Detect which cell encompasses the target text, then output its (X, Y) center coordinate. 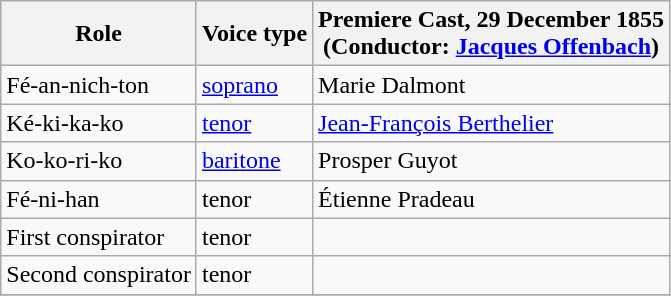
Premiere Cast, 29 December 1855(Conductor: Jacques Offenbach) (492, 34)
Second conspirator (99, 275)
Role (99, 34)
Prosper Guyot (492, 161)
Fé-an-nich-ton (99, 85)
baritone (254, 161)
Marie Dalmont (492, 85)
soprano (254, 85)
Voice type (254, 34)
Fé-ni-han (99, 199)
Ko-ko-ri-ko (99, 161)
Ké-ki-ka-ko (99, 123)
Étienne Pradeau (492, 199)
Jean-François Berthelier (492, 123)
First conspirator (99, 237)
